Detect which cell encompasses the target text, then output its [X, Y] center coordinate. 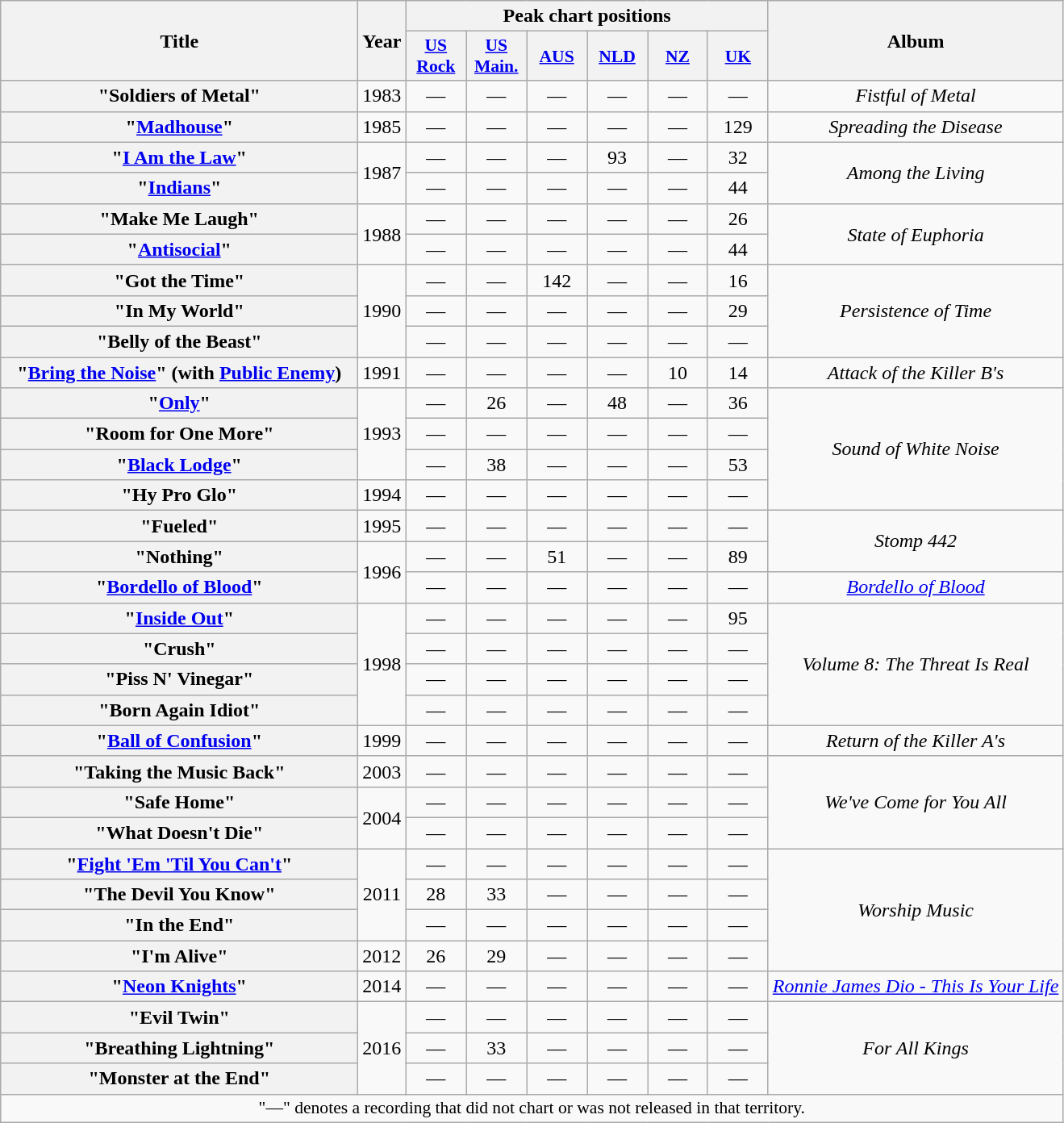
Spreading the Disease [916, 127]
Persistence of Time [916, 311]
Album [916, 40]
"Born Again Idiot" [179, 710]
"The Devil You Know" [179, 895]
"Room for One More" [179, 434]
2003 [382, 771]
14 [737, 372]
"Madhouse" [179, 127]
Sound of White Noise [916, 449]
"Ball of Confusion" [179, 741]
Volume 8: The Threat Is Real [916, 664]
Ronnie James Dio - This Is Your Life [916, 987]
32 [737, 157]
"Hy Pro Glo" [179, 495]
US Main. [497, 56]
"Make Me Laugh" [179, 219]
"—" denotes a recording that did not chart or was not released in that territory. [532, 1108]
1991 [382, 372]
"Inside Out" [179, 618]
"Breathing Lightning" [179, 1048]
AUS [557, 56]
"Neon Knights" [179, 987]
48 [618, 403]
"Monster at the End" [179, 1079]
Fistful of Metal [916, 96]
"Evil Twin" [179, 1017]
"Piss N' Vinegar" [179, 679]
"Bordello of Blood" [179, 587]
"Soldiers of Metal" [179, 96]
"Fight 'Em 'Til You Can't" [179, 864]
Bordello of Blood [916, 587]
"I Am the Law" [179, 157]
"Only" [179, 403]
For All Kings [916, 1048]
93 [618, 157]
28 [436, 895]
36 [737, 403]
2012 [382, 956]
1999 [382, 741]
Year [382, 40]
1988 [382, 234]
1996 [382, 572]
16 [737, 280]
"What Doesn't Die" [179, 833]
1990 [382, 311]
"Safe Home" [179, 802]
NZ [678, 56]
38 [497, 465]
10 [678, 372]
2016 [382, 1048]
1987 [382, 173]
1983 [382, 96]
"Antisocial" [179, 249]
"Indians" [179, 188]
2011 [382, 895]
Worship Music [916, 910]
"Black Lodge" [179, 465]
NLD [618, 56]
1995 [382, 526]
Peak chart positions [587, 16]
Title [179, 40]
State of Euphoria [916, 234]
"Crush" [179, 649]
"Belly of the Beast" [179, 341]
"In the End" [179, 925]
51 [557, 557]
1998 [382, 664]
2004 [382, 817]
89 [737, 557]
"I'm Alive" [179, 956]
1985 [382, 127]
1993 [382, 434]
2014 [382, 987]
53 [737, 465]
We've Come for You All [916, 802]
"Bring the Noise" (with Public Enemy) [179, 372]
"Nothing" [179, 557]
142 [557, 280]
"Got the Time" [179, 280]
Among the Living [916, 173]
"Fueled" [179, 526]
US Rock [436, 56]
Stomp 442 [916, 541]
"Taking the Music Back" [179, 771]
95 [737, 618]
UK [737, 56]
Attack of the Killer B's [916, 372]
Return of the Killer A's [916, 741]
129 [737, 127]
"In My World" [179, 311]
1994 [382, 495]
